Detect which cell encompasses the target text, then output its [x, y] center coordinate. 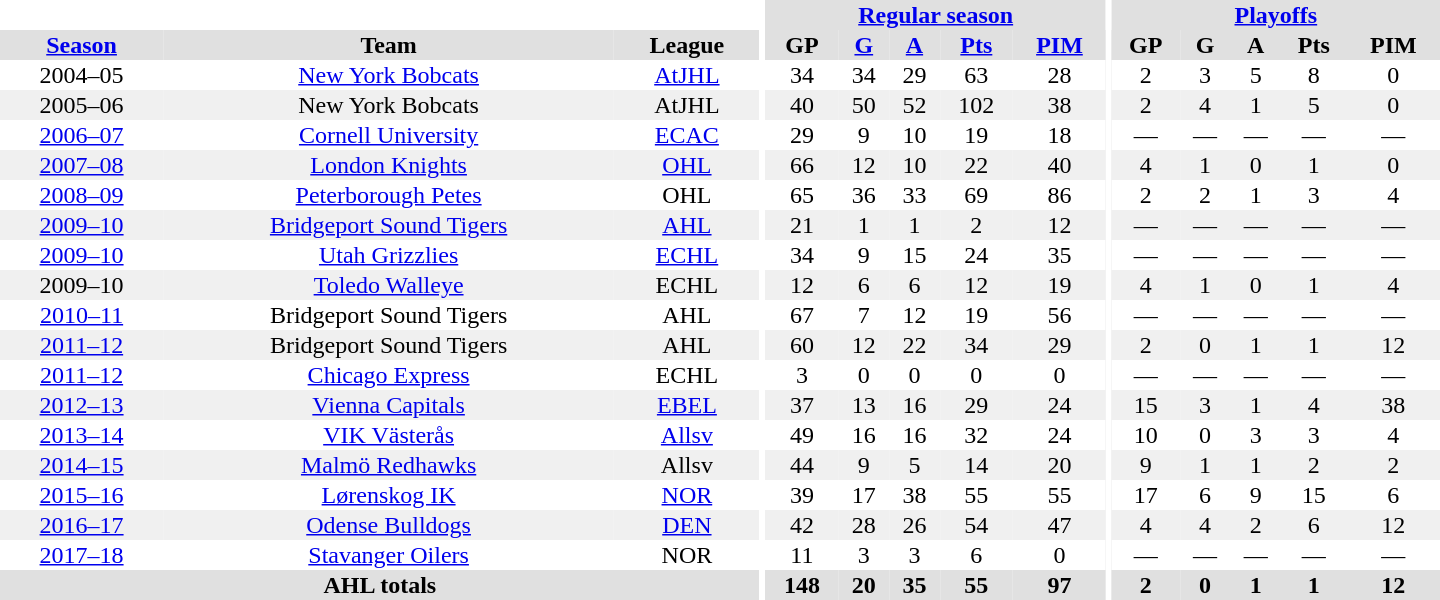
Lørenskog IK [388, 495]
2004–05 [82, 75]
League [687, 45]
Season [82, 45]
69 [976, 195]
Cornell University [388, 135]
97 [1060, 585]
33 [914, 195]
2012–13 [82, 405]
148 [802, 585]
65 [802, 195]
2015–16 [82, 495]
2007–08 [82, 165]
37 [802, 405]
66 [802, 165]
47 [1060, 525]
11 [802, 555]
AHL totals [380, 585]
2014–15 [82, 465]
2005–06 [82, 105]
8 [1314, 75]
2006–07 [82, 135]
26 [914, 525]
2017–18 [82, 555]
54 [976, 525]
2008–09 [82, 195]
39 [802, 495]
Peterborough Petes [388, 195]
32 [976, 435]
Odense Bulldogs [388, 525]
Chicago Express [388, 375]
VIK Västerås [388, 435]
EBEL [687, 405]
Utah Grizzlies [388, 255]
14 [976, 465]
Playoffs [1276, 15]
67 [802, 315]
London Knights [388, 165]
Toledo Walleye [388, 285]
7 [864, 315]
Stavanger Oilers [388, 555]
44 [802, 465]
Malmö Redhawks [388, 465]
13 [864, 405]
Team [388, 45]
52 [914, 105]
2013–14 [82, 435]
60 [802, 345]
86 [1060, 195]
63 [976, 75]
49 [802, 435]
56 [1060, 315]
42 [802, 525]
ECAC [687, 135]
21 [802, 225]
Vienna Capitals [388, 405]
50 [864, 105]
18 [1060, 135]
DEN [687, 525]
Regular season [936, 15]
102 [976, 105]
2016–17 [82, 525]
36 [864, 195]
2010–11 [82, 315]
